Determine the (X, Y) coordinate at the center of the cell enclosing the given text.  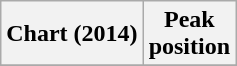
Peak position (189, 34)
Chart (2014) (72, 34)
